Pinpoint the cell where the given text exists, returning its (x, y) midpoint coordinate. 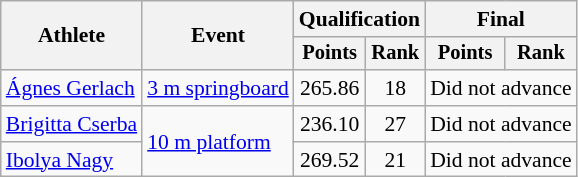
Qualification (360, 19)
236.10 (330, 124)
Ágnes Gerlach (72, 88)
265.86 (330, 88)
Brigitta Cserba (72, 124)
3 m springboard (218, 88)
Event (218, 36)
10 m platform (218, 142)
Athlete (72, 36)
Final (501, 19)
27 (396, 124)
18 (396, 88)
